Pinpoint the cell where the given text exists, returning its [X, Y] midpoint coordinate. 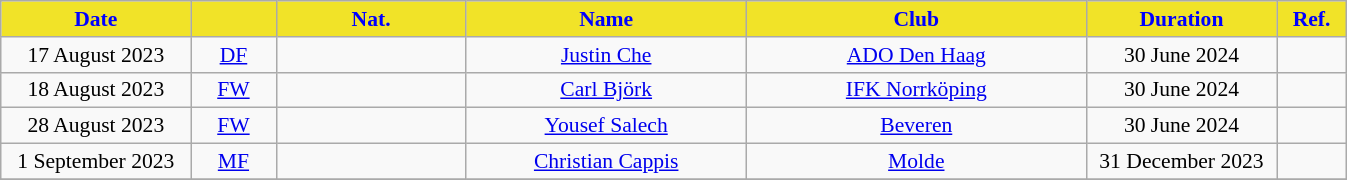
Beveren [916, 126]
Duration [1181, 19]
Name [606, 19]
Date [96, 19]
18 August 2023 [96, 90]
Ref. [1311, 19]
Nat. [371, 19]
MF [234, 162]
1 September 2023 [96, 162]
Carl Björk [606, 90]
DF [234, 55]
Christian Cappis [606, 162]
31 December 2023 [1181, 162]
Yousef Salech [606, 126]
Molde [916, 162]
28 August 2023 [96, 126]
ADO Den Haag [916, 55]
Justin Che [606, 55]
Club [916, 19]
IFK Norrköping [916, 90]
17 August 2023 [96, 55]
